Output the [x, y] coordinate of the center of the cell containing the given text.  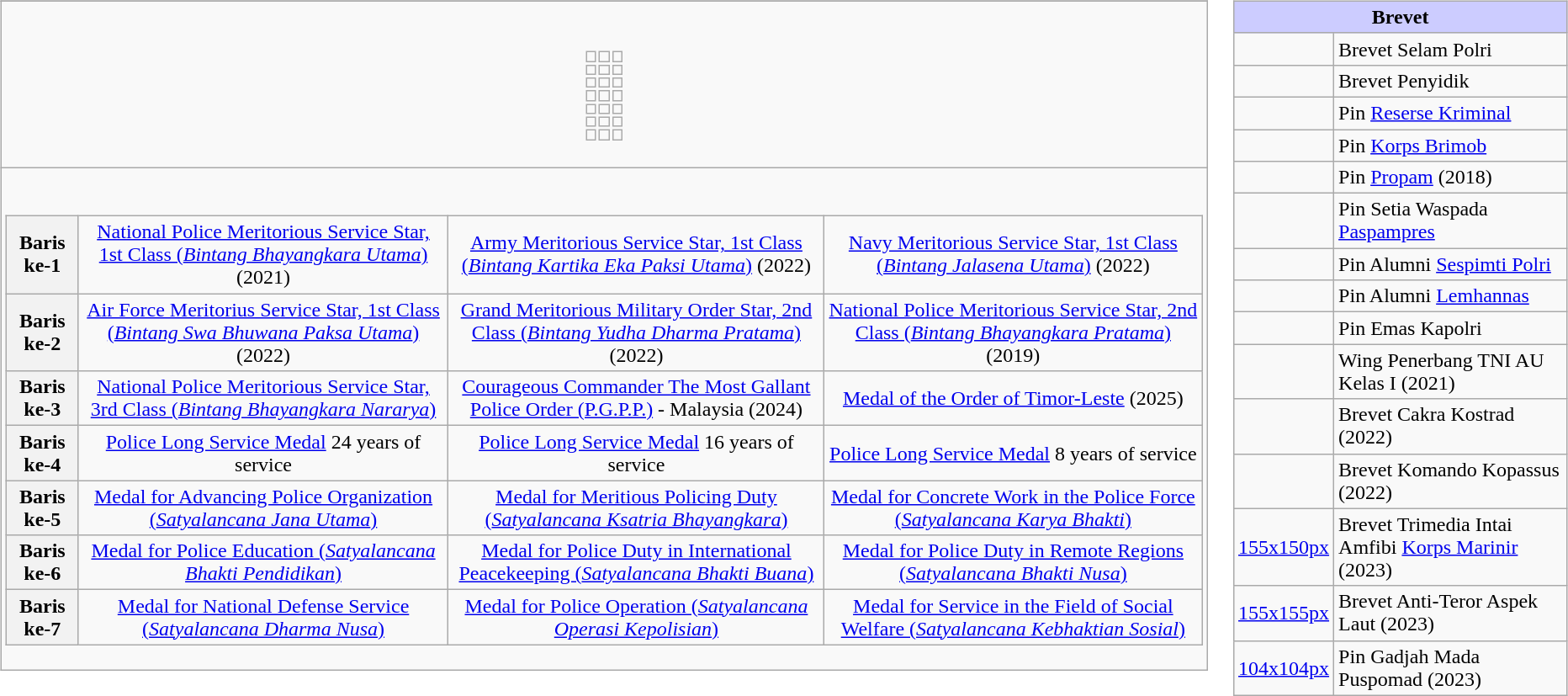
Medal for Police Operation (Satyalancana Operasi Kepolisian) [636, 618]
Medal for Police Duty in Remote Regions (Satyalancana Bhakti Nusa) [1013, 562]
Pin Alumni Sespimti Polri [1450, 264]
Baris ke-3 [43, 399]
Brevet Komando Kopassus (2022) [1450, 481]
Pin Emas Kapolri [1450, 328]
Wing Penerbang TNI AU Kelas I (2021) [1450, 372]
National Police Meritorious Service Star, 1st Class (Bintang Bhayangkara Utama) (2021) [263, 255]
155x150px [1284, 547]
Air Force Meritorius Service Star, 1st Class (Bintang Swa Bhuwana Paksa Utama) (2022) [263, 332]
Baris ke-6 [43, 562]
Medal for Advancing Police Organization (Satyalancana Jana Utama) [263, 508]
Pin Reserse Kriminal [1450, 113]
Brevet Trimedia Intai Amfibi Korps Marinir (2023) [1450, 547]
Pin Korps Brimob [1450, 146]
Brevet Cakra Kostrad (2022) [1450, 426]
Baris ke-5 [43, 508]
Pin Setia Waspada Paspampres [1450, 220]
Brevet [1401, 17]
Courageous Commander The Most Gallant Police Order (P.G.P.P.) - Malaysia (2024) [636, 399]
Medal for Meritious Policing Duty (Satyalancana Ksatria Bhayangkara) [636, 508]
Police Long Service Medal 16 years of service [636, 453]
Baris ke-2 [43, 332]
Navy Meritorious Service Star, 1st Class (Bintang Jalasena Utama) (2022) [1013, 255]
Baris ke-4 [43, 453]
Brevet Penyidik [1450, 81]
Medal for Service in the Field of Social Welfare (Satyalancana Kebhaktian Sosial) [1013, 618]
155x155px [1284, 613]
Brevet Anti-Teror Aspek Laut (2023) [1450, 613]
Pin Gadjah Mada Puspomad (2023) [1450, 668]
Medal for Police Duty in International Peacekeeping (Satyalancana Bhakti Buana) [636, 562]
Brevet Selam Polri [1450, 49]
Medal for Concrete Work in the Police Force (Satyalancana Karya Bhakti) [1013, 508]
Medal for Police Education (Satyalancana Bhakti Pendidikan) [263, 562]
National Police Meritorious Service Star, 3rd Class (Bintang Bhayangkara Nararya) [263, 399]
Medal of the Order of Timor-Leste (2025) [1013, 399]
Police Long Service Medal 24 years of service [263, 453]
Baris ke-1 [43, 255]
Grand Meritorious Military Order Star, 2nd Class (Bintang Yudha Dharma Pratama) (2022) [636, 332]
Army Meritorious Service Star, 1st Class (Bintang Kartika Eka Paksi Utama) (2022) [636, 255]
Baris ke-7 [43, 618]
National Police Meritorious Service Star, 2nd Class (Bintang Bhayangkara Pratama) (2019) [1013, 332]
104x104px [1284, 668]
Police Long Service Medal 8 years of service [1013, 453]
Medal for National Defense Service (Satyalancana Dharma Nusa) [263, 618]
Pin Alumni Lemhannas [1450, 296]
Pin Propam (2018) [1450, 178]
